Search for the cell housing the specified text and yield its [X, Y] center coordinate. 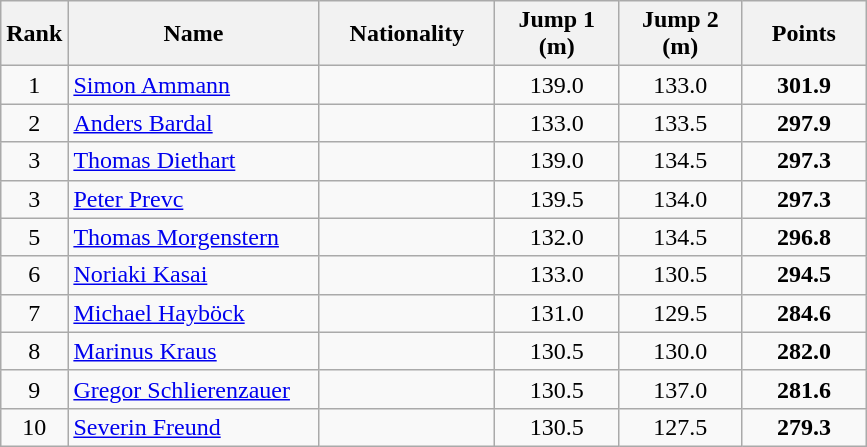
Thomas Morgenstern [194, 237]
134.0 [681, 199]
281.6 [804, 389]
Peter Prevc [194, 199]
129.5 [681, 313]
6 [34, 275]
8 [34, 351]
Rank [34, 34]
Points [804, 34]
Marinus Kraus [194, 351]
Name [194, 34]
Thomas Diethart [194, 161]
130.0 [681, 351]
10 [34, 427]
Noriaki Kasai [194, 275]
139.5 [557, 199]
7 [34, 313]
Nationality [407, 34]
Jump 2 (m) [681, 34]
296.8 [804, 237]
294.5 [804, 275]
301.9 [804, 85]
5 [34, 237]
132.0 [557, 237]
127.5 [681, 427]
133.5 [681, 123]
137.0 [681, 389]
2 [34, 123]
Gregor Schlierenzauer [194, 389]
9 [34, 389]
297.9 [804, 123]
282.0 [804, 351]
1 [34, 85]
279.3 [804, 427]
131.0 [557, 313]
Michael Hayböck [194, 313]
284.6 [804, 313]
Jump 1 (m) [557, 34]
Severin Freund [194, 427]
Anders Bardal [194, 123]
Simon Ammann [194, 85]
